Find where the given text appears and provide that cell's center as (X, Y) coordinate. 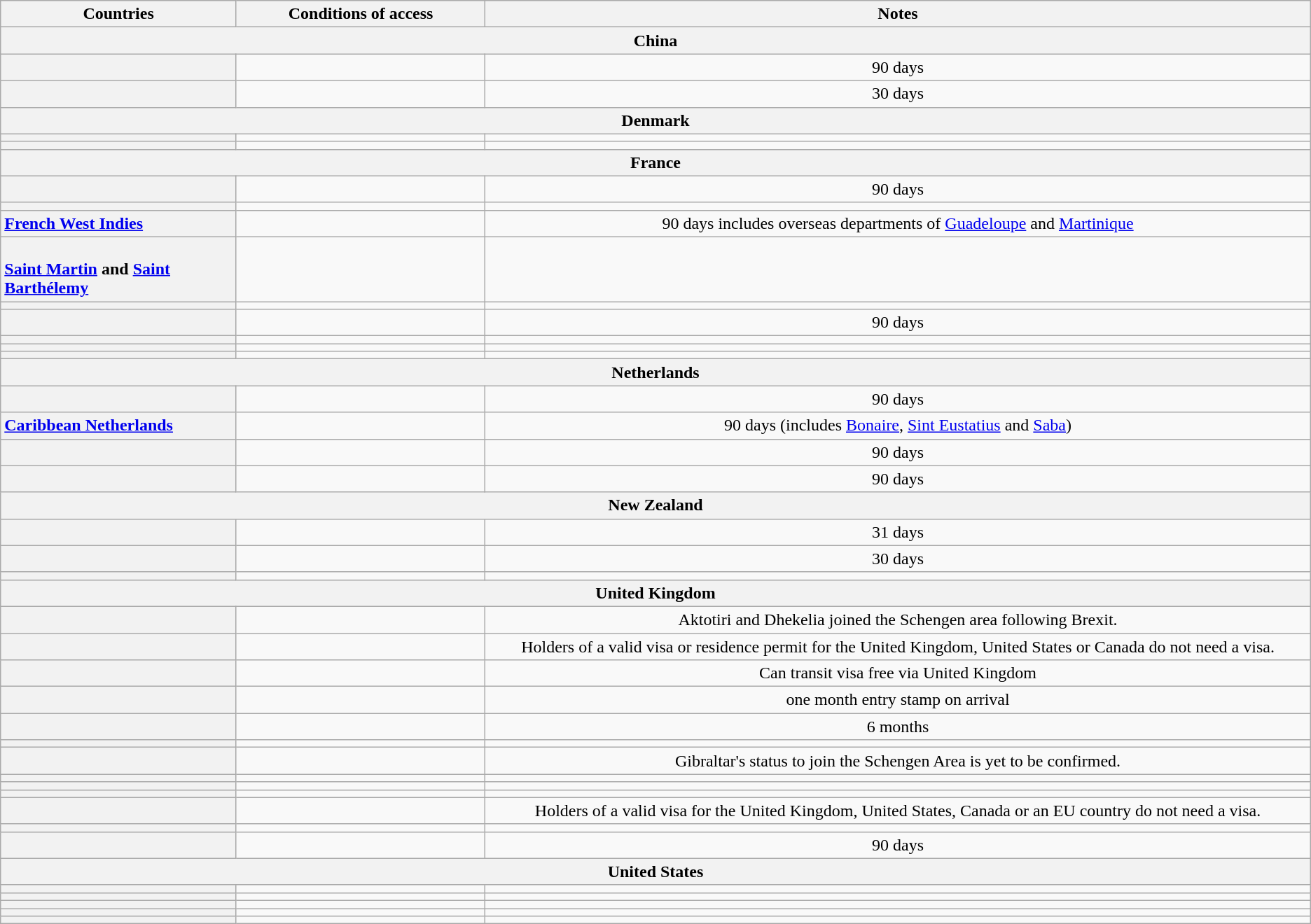
Aktotiri and Dhekelia joined the Schengen area following Brexit. (898, 619)
Holders of a valid visa for the United Kingdom, United States, Canada or an EU country do not need a visa. (898, 811)
United Kingdom (655, 593)
Countries (119, 14)
Netherlands (655, 372)
Holders of a valid visa or residence permit for the United Kingdom, United States or Canada do not need a visa. (898, 646)
90 days (includes Bonaire, Sint Eustatius and Saba) (898, 426)
French West Indies (119, 223)
New Zealand (655, 505)
Saint Martin and Saint Barthélemy (119, 269)
China (655, 41)
Gibraltar's status to join the Schengen Area is yet to be confirmed. (898, 761)
United States (655, 871)
France (655, 162)
Denmark (655, 120)
Caribbean Netherlands (119, 426)
Conditions of access (360, 14)
90 days includes overseas departments of Guadeloupe and Martinique (898, 223)
6 months (898, 727)
Can transit visa free via United Kingdom (898, 673)
Notes (898, 14)
31 days (898, 532)
one month entry stamp on arrival (898, 700)
